Scan for the cell matching the given text and deliver its [X, Y] coordinate at center. 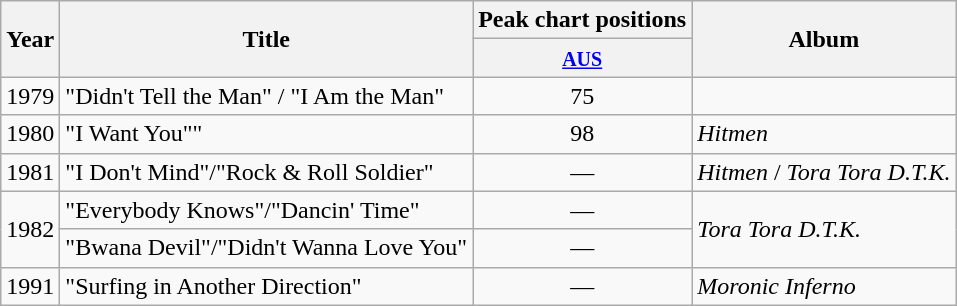
1979 [30, 96]
AUS [582, 58]
Hitmen / Tora Tora D.T.K. [824, 172]
Peak chart positions [582, 20]
98 [582, 134]
"Surfing in Another Direction" [266, 286]
1981 [30, 172]
75 [582, 96]
"Everybody Knows"/"Dancin' Time" [266, 210]
"I Don't Mind"/"Rock & Roll Soldier" [266, 172]
1991 [30, 286]
"Bwana Devil"/"Didn't Wanna Love You" [266, 248]
Album [824, 39]
1982 [30, 229]
"Didn't Tell the Man" / "I Am the Man" [266, 96]
"I Want You"" [266, 134]
Moronic Inferno [824, 286]
Tora Tora D.T.K. [824, 229]
Title [266, 39]
Hitmen [824, 134]
1980 [30, 134]
Year [30, 39]
